Detect which cell encompasses the target text, then output its [x, y] center coordinate. 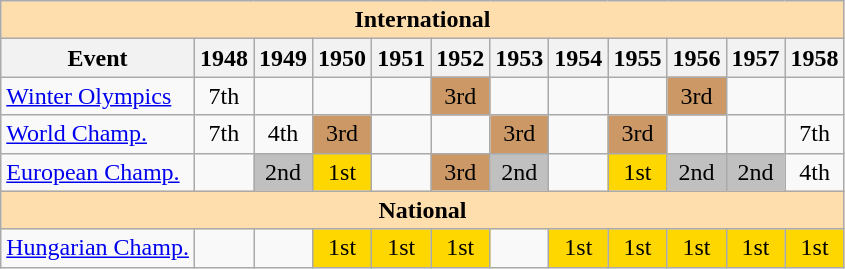
Event [98, 58]
Hungarian Champ. [98, 248]
1957 [756, 58]
World Champ. [98, 134]
1952 [460, 58]
1948 [224, 58]
1951 [402, 58]
1956 [696, 58]
1958 [814, 58]
International [422, 20]
1950 [342, 58]
1953 [520, 58]
1955 [638, 58]
1949 [284, 58]
1954 [578, 58]
European Champ. [98, 172]
Winter Olympics [98, 96]
National [422, 210]
